Determine the (x, y) coordinate at the center of the cell enclosing the given text.  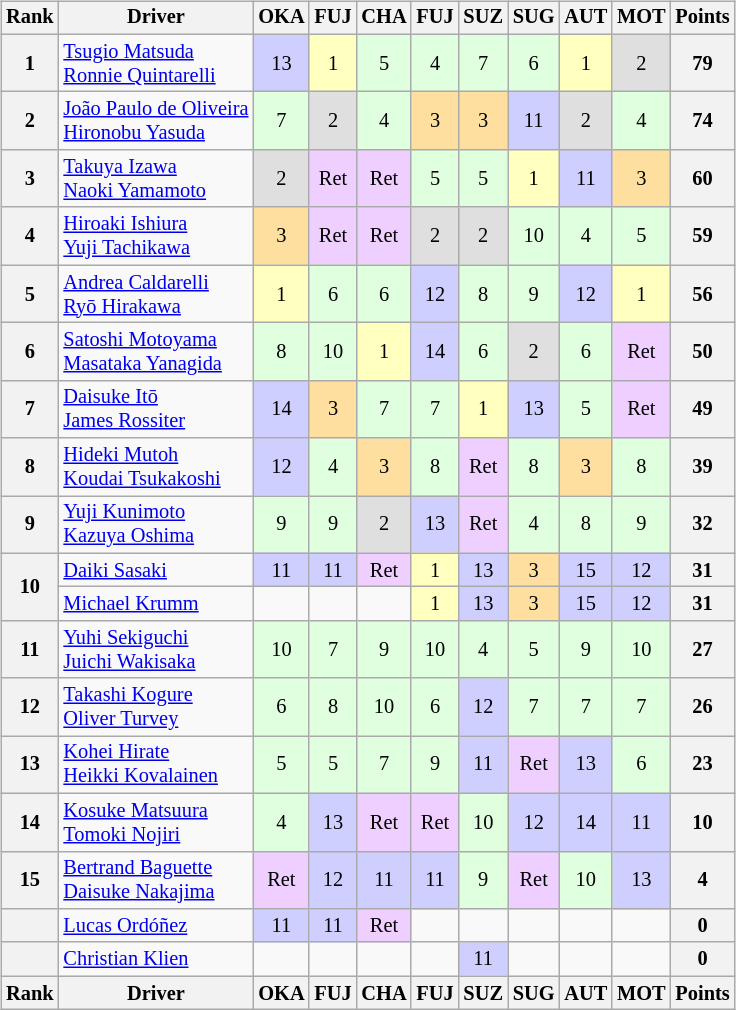
74 (703, 121)
Takuya Izawa Naoki Yamamoto (156, 179)
56 (703, 294)
26 (703, 707)
Lucas Ordóñez (156, 926)
Hiroaki Ishiura Yuji Tachikawa (156, 236)
Hideki Mutoh Koudai Tsukakoshi (156, 467)
Takashi Kogure Oliver Turvey (156, 707)
Andrea Caldarelli Ryō Hirakawa (156, 294)
79 (703, 63)
Kohei Hirate Heikki Kovalainen (156, 765)
23 (703, 765)
50 (703, 352)
Kosuke Matsuura Tomoki Nojiri (156, 822)
32 (703, 525)
Christian Klien (156, 959)
60 (703, 179)
39 (703, 467)
Michael Krumm (156, 604)
59 (703, 236)
Satoshi Motoyama Masataka Yanagida (156, 352)
Yuji Kunimoto Kazuya Oshima (156, 525)
49 (703, 409)
Yuhi Sekiguchi Juichi Wakisaka (156, 650)
Daiki Sasaki (156, 570)
João Paulo de Oliveira Hironobu Yasuda (156, 121)
27 (703, 650)
Bertrand Baguette Daisuke Nakajima (156, 880)
Tsugio Matsuda Ronnie Quintarelli (156, 63)
Daisuke Itō James Rossiter (156, 409)
